Extract the [x, y] coordinate from the center of the cell holding the provided text.  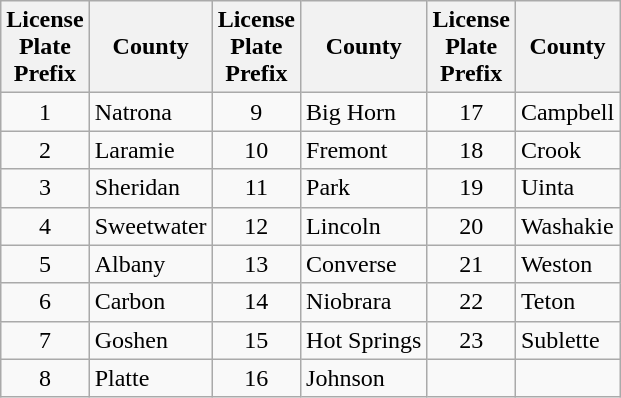
8 [45, 378]
Niobrara [364, 302]
Platte [150, 378]
23 [471, 340]
Sublette [567, 340]
Park [364, 188]
1 [45, 112]
Carbon [150, 302]
7 [45, 340]
Fremont [364, 150]
21 [471, 264]
Laramie [150, 150]
Uinta [567, 188]
Albany [150, 264]
Teton [567, 302]
19 [471, 188]
Converse [364, 264]
Goshen [150, 340]
Washakie [567, 226]
Sheridan [150, 188]
3 [45, 188]
4 [45, 226]
Hot Springs [364, 340]
Crook [567, 150]
2 [45, 150]
10 [256, 150]
Natrona [150, 112]
15 [256, 340]
5 [45, 264]
16 [256, 378]
12 [256, 226]
Sweetwater [150, 226]
Johnson [364, 378]
Weston [567, 264]
22 [471, 302]
17 [471, 112]
18 [471, 150]
Big Horn [364, 112]
Lincoln [364, 226]
9 [256, 112]
11 [256, 188]
Campbell [567, 112]
14 [256, 302]
13 [256, 264]
6 [45, 302]
20 [471, 226]
